For the text-containing cell, return its midpoint in (x, y) coordinate format. 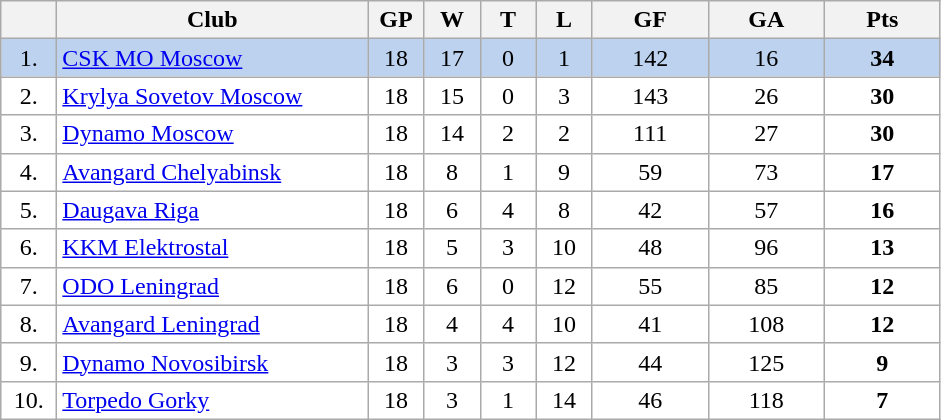
34 (882, 58)
GP (396, 20)
27 (766, 134)
118 (766, 400)
Club (212, 20)
59 (650, 172)
142 (650, 58)
15 (452, 96)
Pts (882, 20)
96 (766, 248)
48 (650, 248)
9. (29, 362)
T (508, 20)
2. (29, 96)
Daugava Riga (212, 210)
6. (29, 248)
108 (766, 324)
55 (650, 286)
7. (29, 286)
85 (766, 286)
5. (29, 210)
111 (650, 134)
125 (766, 362)
GF (650, 20)
4. (29, 172)
Dynamo Novosibirsk (212, 362)
Torpedo Gorky (212, 400)
143 (650, 96)
10. (29, 400)
W (452, 20)
13 (882, 248)
46 (650, 400)
73 (766, 172)
41 (650, 324)
1. (29, 58)
42 (650, 210)
7 (882, 400)
CSK MO Moscow (212, 58)
Avangard Leningrad (212, 324)
5 (452, 248)
L (564, 20)
Dynamo Moscow (212, 134)
57 (766, 210)
8. (29, 324)
3. (29, 134)
ODO Leningrad (212, 286)
Avangard Chelyabinsk (212, 172)
GA (766, 20)
KKM Elektrostal (212, 248)
Krylya Sovetov Moscow (212, 96)
26 (766, 96)
44 (650, 362)
